Capture the cell that displays the provided text and extract its (X, Y) central coordinate. 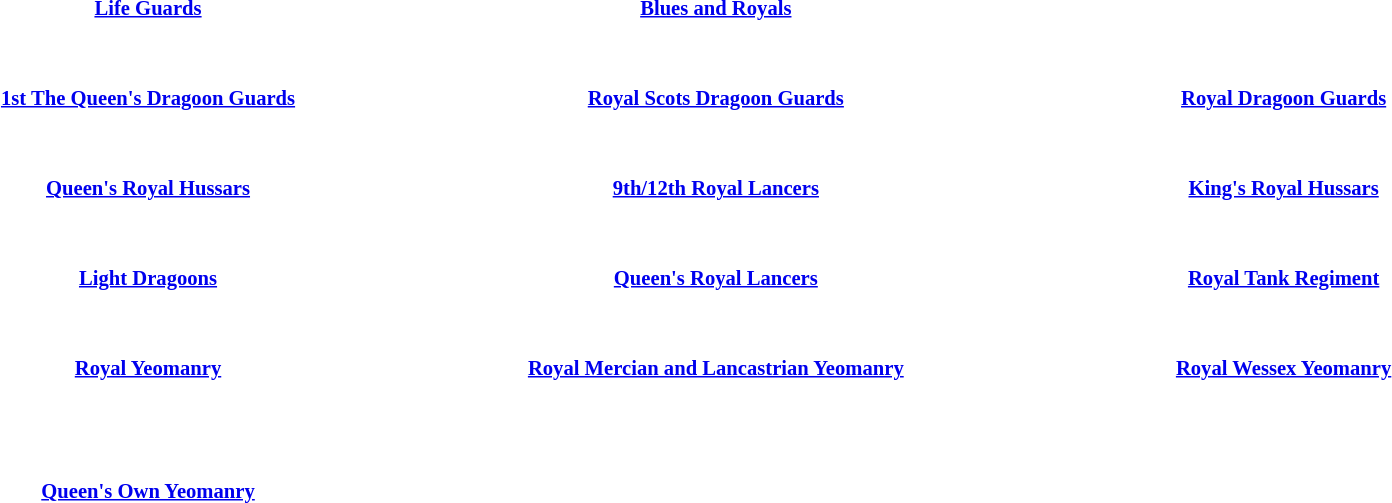
Royal Scots Dragoon Guards (716, 98)
Queen's Royal Lancers (716, 278)
9th/12th Royal Lancers (716, 188)
Royal Mercian and Lancastrian Yeomanry (716, 368)
